Scan for the cell matching the given text and deliver its (X, Y) coordinate at center. 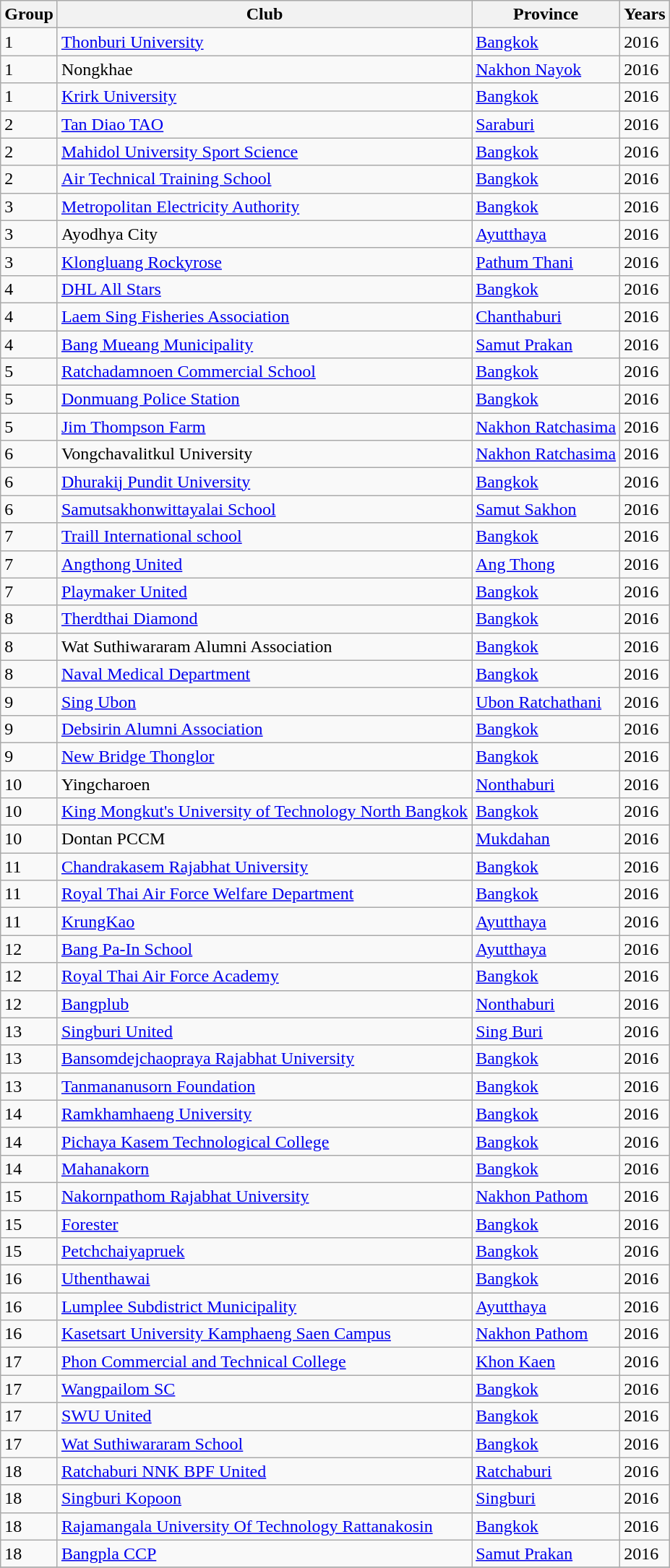
Bang Mueang Municipality (265, 345)
Mahanakorn (265, 1169)
Thonburi University (265, 42)
Forester (265, 1224)
Tanmananusorn Foundation (265, 1086)
Air Technical Training School (265, 179)
Kasetsart University Kamphaeng Saen Campus (265, 1334)
Rajamangala University Of Technology Rattanakosin (265, 1526)
Chandrakasem Rajabhat University (265, 867)
Ayodhya City (265, 234)
Nongkhae (265, 69)
Jim Thompson Farm (265, 427)
Uthenthawai (265, 1279)
Singburi Kopoon (265, 1499)
Playmaker United (265, 592)
Sing Ubon (265, 701)
Royal Thai Air Force Academy (265, 976)
Khon Kaen (546, 1361)
Tan Diao TAO (265, 124)
Bangpla CCP (265, 1554)
Royal Thai Air Force Welfare Department (265, 894)
Singburi (546, 1499)
Klongluang Rockyrose (265, 261)
Krirk University (265, 97)
Wat Suthiwararam School (265, 1444)
Ubon Ratchathani (546, 701)
Debsirin Alumni Association (265, 729)
King Mongkut's University of Technology North Bangkok (265, 812)
Donmuang Police Station (265, 399)
Ratchadamnoen Commercial School (265, 372)
Dontan PCCM (265, 839)
Vongchavalitkul University (265, 454)
Mahidol University Sport Science (265, 152)
Singburi United (265, 1031)
Bangplub (265, 1004)
Yingcharoen (265, 784)
Wangpailom SC (265, 1389)
SWU United (265, 1416)
Ramkhamhaeng University (265, 1114)
Pathum Thani (546, 261)
New Bridge Thonglor (265, 756)
Traill International school (265, 537)
Ratchaburi NNK BPF United (265, 1471)
Wat Suthiwararam Alumni Association (265, 646)
Dhurakij Pundit University (265, 482)
Bansomdejchaopraya Rajabhat University (265, 1059)
Saraburi (546, 124)
Years (645, 14)
Samut Sakhon (546, 509)
Mukdahan (546, 839)
DHL All Stars (265, 289)
Sing Buri (546, 1031)
Club (265, 14)
Chanthaburi (546, 316)
Phon Commercial and Technical College (265, 1361)
Nakornpathom Rajabhat University (265, 1196)
Ang Thong (546, 564)
Angthong United (265, 564)
Laem Sing Fisheries Association (265, 316)
Pichaya Kasem Technological College (265, 1141)
Province (546, 14)
Bang Pa-In School (265, 949)
Samutsakhonwittayalai School (265, 509)
Naval Medical Department (265, 674)
Therdthai Diamond (265, 619)
Nakhon Nayok (546, 69)
Petchchaiyapruek (265, 1252)
KrungKao (265, 922)
Lumplee Subdistrict Municipality (265, 1307)
Metropolitan Electricity Authority (265, 207)
Group (29, 14)
Ratchaburi (546, 1471)
